Provide the [x, y] coordinate of the cell's center where the given text is located.  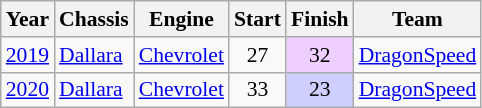
33 [258, 90]
Chassis [94, 19]
Team [418, 19]
23 [320, 90]
32 [320, 55]
Start [258, 19]
27 [258, 55]
2020 [28, 90]
Year [28, 19]
2019 [28, 55]
Finish [320, 19]
Engine [182, 19]
